Provide the (X, Y) coordinate of the cell's center where the given text is located.  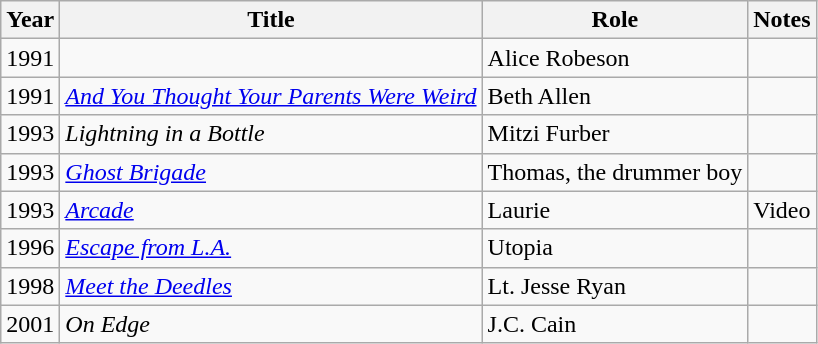
2001 (30, 324)
On Edge (271, 324)
1996 (30, 248)
Arcade (271, 210)
Title (271, 20)
Lt. Jesse Ryan (615, 286)
Laurie (615, 210)
Year (30, 20)
Ghost Brigade (271, 172)
Beth Allen (615, 96)
Meet the Deedles (271, 286)
Video (782, 210)
Escape from L.A. (271, 248)
1998 (30, 286)
And You Thought Your Parents Were Weird (271, 96)
Alice Robeson (615, 58)
Utopia (615, 248)
Role (615, 20)
Notes (782, 20)
J.C. Cain (615, 324)
Lightning in a Bottle (271, 134)
Mitzi Furber (615, 134)
Thomas, the drummer boy (615, 172)
